Return (x, y) of the center of cell containing provided text 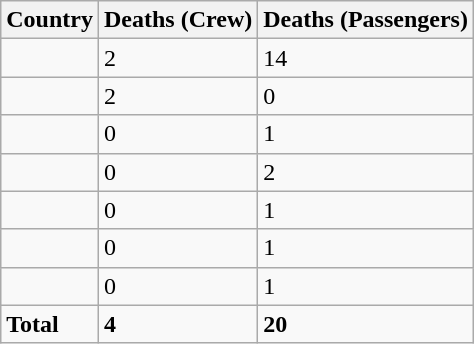
Deaths (Passengers) (366, 20)
Total (50, 324)
14 (366, 58)
4 (178, 324)
Deaths (Crew) (178, 20)
20 (366, 324)
Country (50, 20)
